Determine the (x, y) coordinate at the center of the cell enclosing the given text.  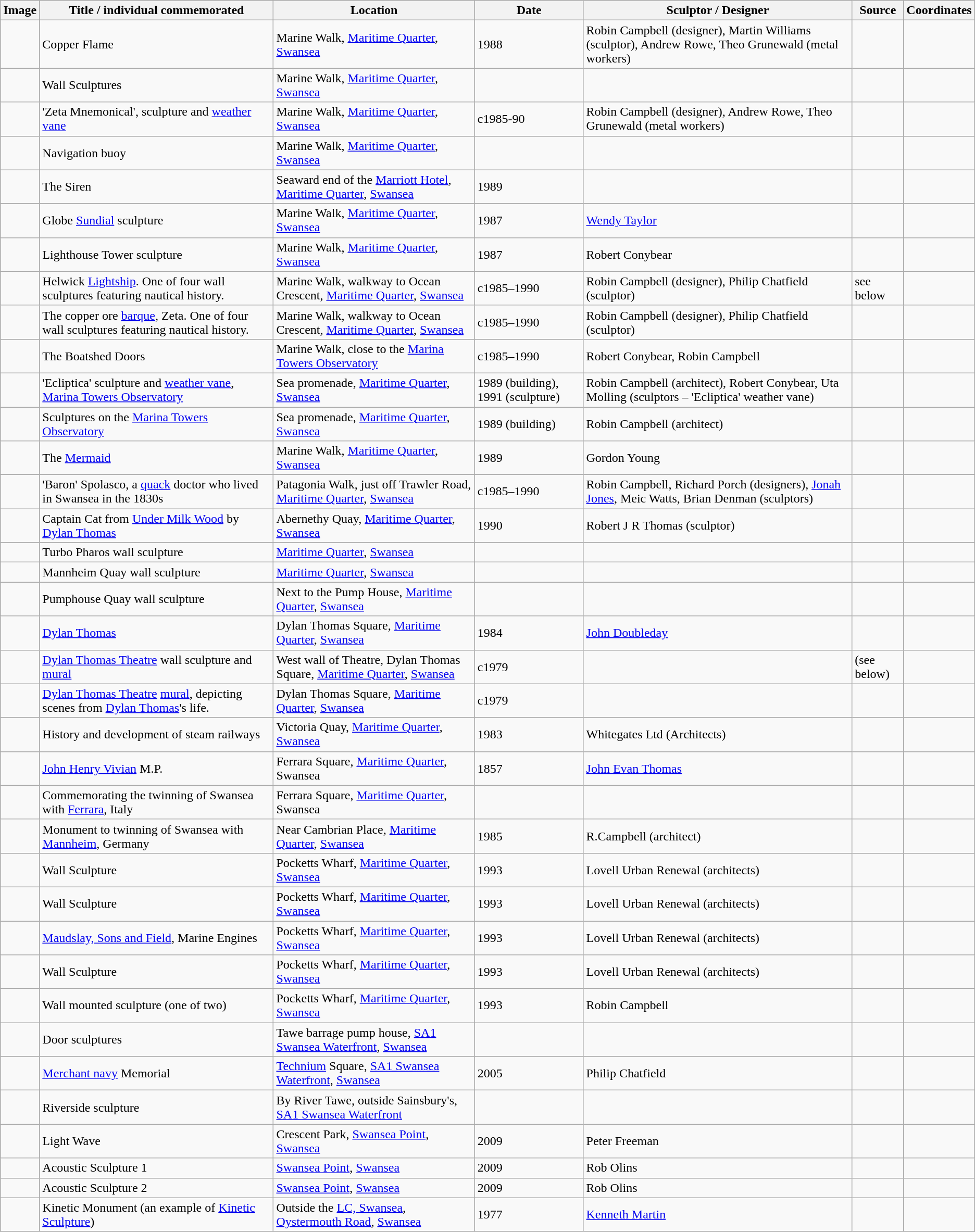
Image (20, 10)
Coordinates (939, 10)
Robert Conybear, Robin Campbell (718, 356)
Dylan Thomas Theatre wall sculpture and mural (156, 667)
Merchant navy Memorial (156, 1074)
Title / individual commemorated (156, 10)
Lighthouse Tower sculpture (156, 254)
Robin Campbell, Richard Porch (designers), Jonah Jones, Meic Watts, Brian Denman (sculptors) (718, 492)
Riverside sculpture (156, 1107)
Robert J R Thomas (sculptor) (718, 526)
Helwick Lightship. One of four wall sculptures featuring nautical history. (156, 288)
Commemorating the twinning of Swansea with Ferrara, Italy (156, 802)
Philip Chatfield (718, 1074)
1988 (529, 44)
Copper Flame (156, 44)
Seaward end of the Marriott Hotel, Maritime Quarter, Swansea (374, 186)
Robin Campbell (718, 1006)
The Siren (156, 186)
Door sculptures (156, 1039)
'Ecliptica' sculpture and weather vane, Marina Towers Observatory (156, 389)
Acoustic Sculpture 1 (156, 1168)
1990 (529, 526)
The Mermaid (156, 458)
Marine Walk, close to the Marina Towers Observatory (374, 356)
Light Wave (156, 1141)
Dylan Thomas (156, 633)
Tawe barrage pump house, SA1 Swansea Waterfront, Swansea (374, 1039)
Mannheim Quay wall sculpture (156, 572)
Wendy Taylor (718, 221)
Crescent Park, Swansea Point, Swansea (374, 1141)
Near Cambrian Place, Maritime Quarter, Swansea (374, 836)
see below (878, 288)
1983 (529, 734)
Whitegates Ltd (Architects) (718, 734)
Monument to twinning of Swansea with Mannheim, Germany (156, 836)
Technium Square, SA1 Swansea Waterfront, Swansea (374, 1074)
1977 (529, 1214)
Dylan Thomas Theatre mural, depicting scenes from Dylan Thomas's life. (156, 701)
Acoustic Sculpture 2 (156, 1188)
Patagonia Walk, just off Trawler Road, Maritime Quarter, Swansea (374, 492)
John Evan Thomas (718, 769)
Outside the LC, Swansea, Oystermouth Road, Swansea (374, 1214)
Kenneth Martin (718, 1214)
Gordon Young (718, 458)
Captain Cat from Under Milk Wood by Dylan Thomas (156, 526)
1985 (529, 836)
Globe Sundial sculpture (156, 221)
History and development of steam railways (156, 734)
Peter Freeman (718, 1141)
Source (878, 10)
1989 (building), 1991 (sculpture) (529, 389)
2005 (529, 1074)
Wall mounted sculpture (one of two) (156, 1006)
1984 (529, 633)
The Boatshed Doors (156, 356)
John Henry Vivian M.P. (156, 769)
1857 (529, 769)
Robin Campbell (architect) (718, 424)
Pumphouse Quay wall sculpture (156, 599)
Turbo Pharos wall sculpture (156, 552)
Abernethy Quay, Maritime Quarter, Swansea (374, 526)
Sculptor / Designer (718, 10)
West wall of Theatre, Dylan Thomas Square, Maritime Quarter, Swansea (374, 667)
Victoria Quay, Maritime Quarter, Swansea (374, 734)
Next to the Pump House, Maritime Quarter, Swansea (374, 599)
c1985-90 (529, 119)
'Baron' Spolasco, a quack doctor who lived in Swansea in the 1830s (156, 492)
Wall Sculptures (156, 85)
The copper ore barque, Zeta. One of four wall sculptures featuring nautical history. (156, 322)
Sculptures on the Marina Towers Observatory (156, 424)
'Zeta Mnemonical', sculpture and weather vane (156, 119)
Navigation buoy (156, 153)
Robin Campbell (architect), Robert Conybear, Uta Molling (sculptors – 'Ecliptica' weather vane) (718, 389)
Date (529, 10)
Robin Campbell (designer), Andrew Rowe, Theo Grunewald (metal workers) (718, 119)
R.Campbell (architect) (718, 836)
By River Tawe, outside Sainsbury's, SA1 Swansea Waterfront (374, 1107)
Location (374, 10)
(see below) (878, 667)
Maudslay, Sons and Field, Marine Engines (156, 937)
Robin Campbell (designer), Martin Williams (sculptor), Andrew Rowe, Theo Grunewald (metal workers) (718, 44)
Robert Conybear (718, 254)
Kinetic Monument (an example of Kinetic Sculpture) (156, 1214)
1989 (building) (529, 424)
John Doubleday (718, 633)
